Return (X, Y) of the center of cell containing provided text 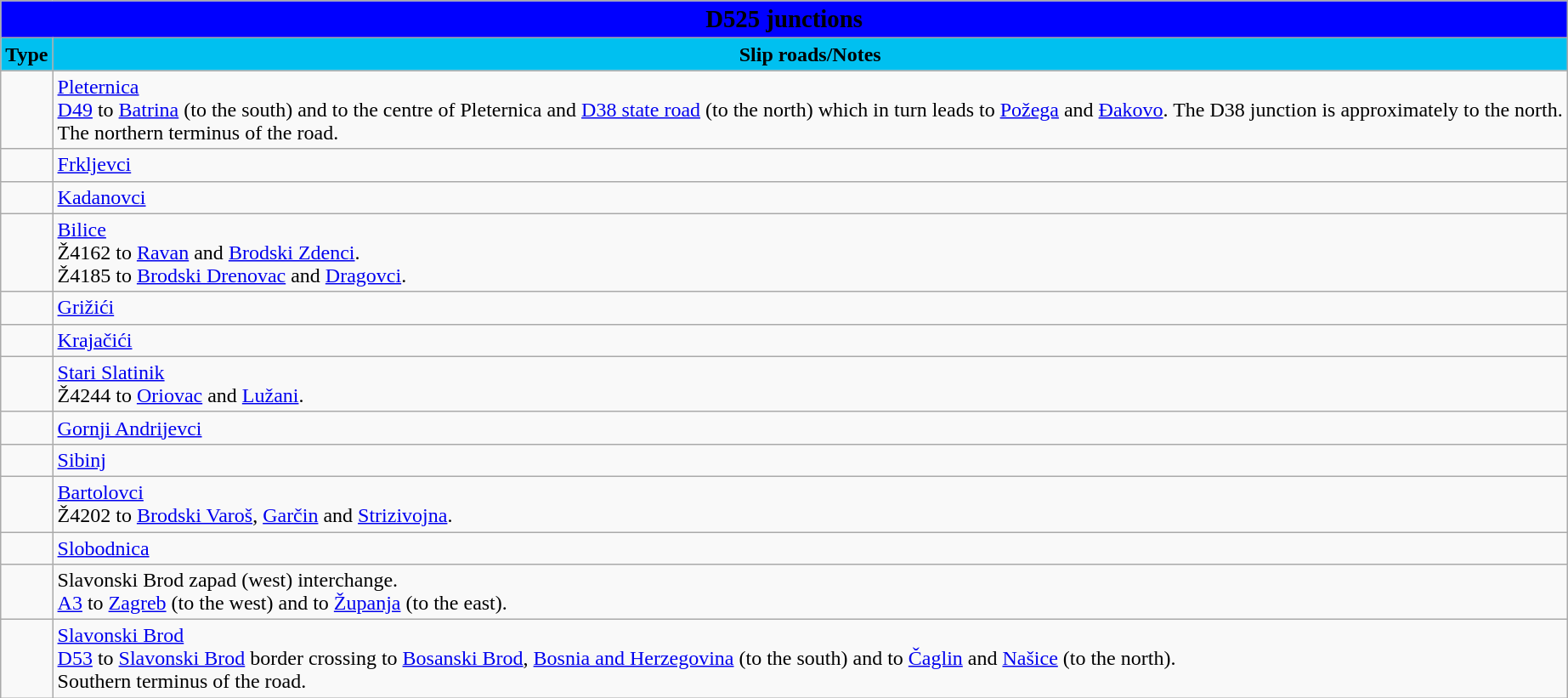
Slavonski Brod zapad (west) interchange. A3 to Zagreb (to the west) and to Županja (to the east). (810, 592)
Type (27, 54)
Krajačići (810, 340)
BartolovciŽ4202 to Brodski Varoš, Garčin and Strizivojna. (810, 503)
D525 junctions (784, 20)
Grižići (810, 308)
Gornji Andrijevci (810, 428)
Slip roads/Notes (810, 54)
Stari SlatinikŽ4244 to Oriovac and Lužani. (810, 384)
Frkljevci (810, 165)
Sibinj (810, 460)
BiliceŽ4162 to Ravan and Brodski Zdenci.Ž4185 to Brodski Drenovac and Dragovci. (810, 253)
Kadanovci (810, 197)
Slobodnica (810, 548)
